Find where the given text appears and provide that cell's center as (X, Y) coordinate. 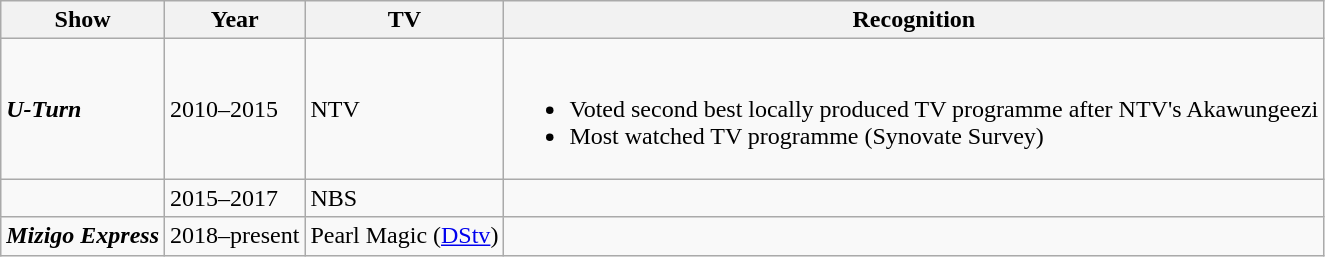
Recognition (914, 20)
TV (404, 20)
2015–2017 (235, 198)
U-Turn (83, 109)
2010–2015 (235, 109)
NTV (404, 109)
2018–present (235, 236)
NBS (404, 198)
Show (83, 20)
Voted second best locally produced TV programme after NTV's AkawungeeziMost watched TV programme (Synovate Survey) (914, 109)
Pearl Magic (DStv) (404, 236)
Mizigo Express (83, 236)
Year (235, 20)
